Capture the cell that displays the provided text and extract its [x, y] central coordinate. 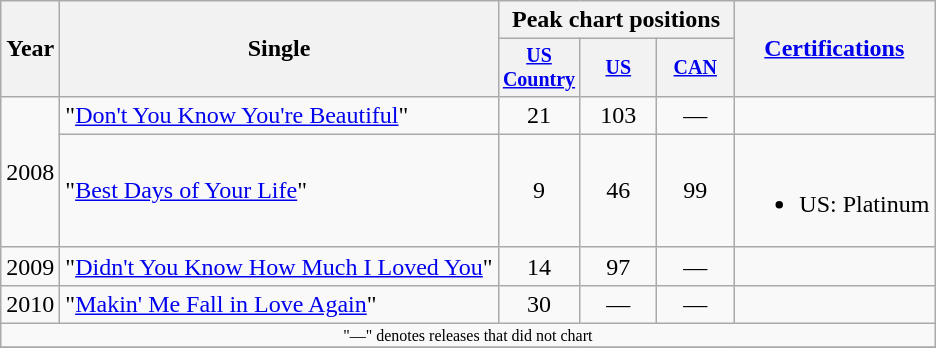
Single [279, 49]
"Didn't You Know How Much I Loved You" [279, 266]
"Best Days of Your Life" [279, 190]
US: Platinum [834, 190]
2010 [30, 304]
"—" denotes releases that did not chart [468, 336]
"Makin' Me Fall in Love Again" [279, 304]
9 [539, 190]
46 [618, 190]
99 [696, 190]
Year [30, 49]
103 [618, 115]
97 [618, 266]
14 [539, 266]
2009 [30, 266]
Peak chart positions [616, 20]
US Country [539, 68]
CAN [696, 68]
Certifications [834, 49]
30 [539, 304]
"Don't You Know You're Beautiful" [279, 115]
2008 [30, 172]
US [618, 68]
21 [539, 115]
